Return the (X, Y) coordinate for the center point of the cell that contains the specified text.  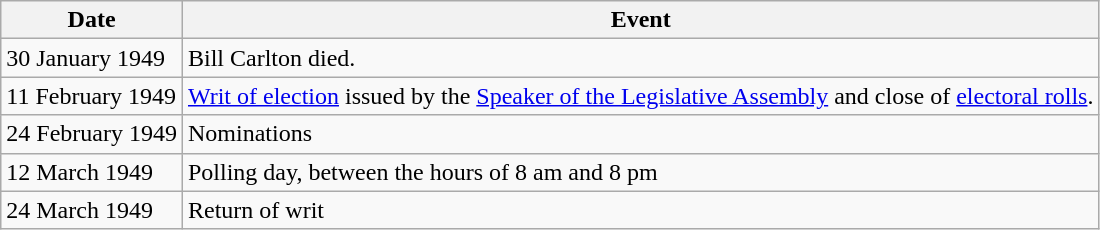
24 March 1949 (92, 210)
Date (92, 20)
Return of writ (640, 210)
Event (640, 20)
11 February 1949 (92, 96)
Polling day, between the hours of 8 am and 8 pm (640, 172)
12 March 1949 (92, 172)
Writ of election issued by the Speaker of the Legislative Assembly and close of electoral rolls. (640, 96)
Bill Carlton died. (640, 58)
30 January 1949 (92, 58)
Nominations (640, 134)
24 February 1949 (92, 134)
